Identify which cell holds the provided text, then report its (X, Y) central coordinate. 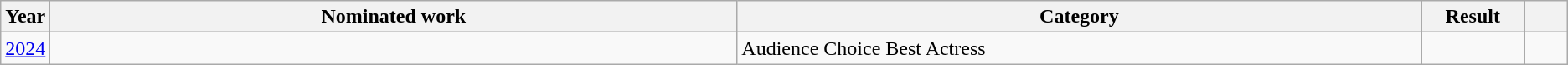
2024 (25, 48)
Category (1079, 17)
Nominated work (394, 17)
Result (1473, 17)
Year (25, 17)
Audience Choice Best Actress (1079, 48)
